From the cell containing the given text, extract its center point as (x, y) coordinate. 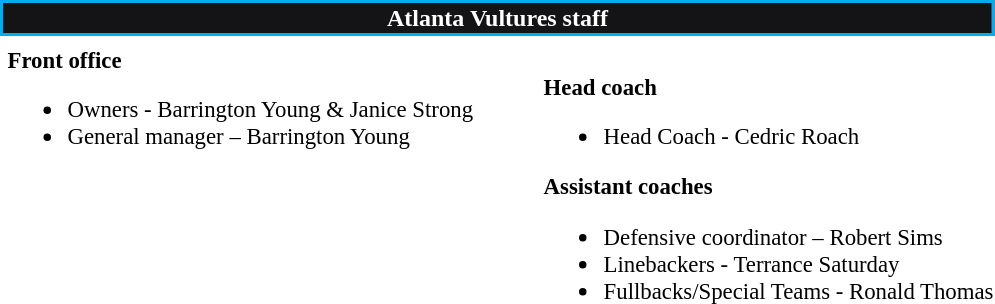
Atlanta Vultures staff (498, 18)
